Pinpoint the cell where the given text exists, returning its (X, Y) midpoint coordinate. 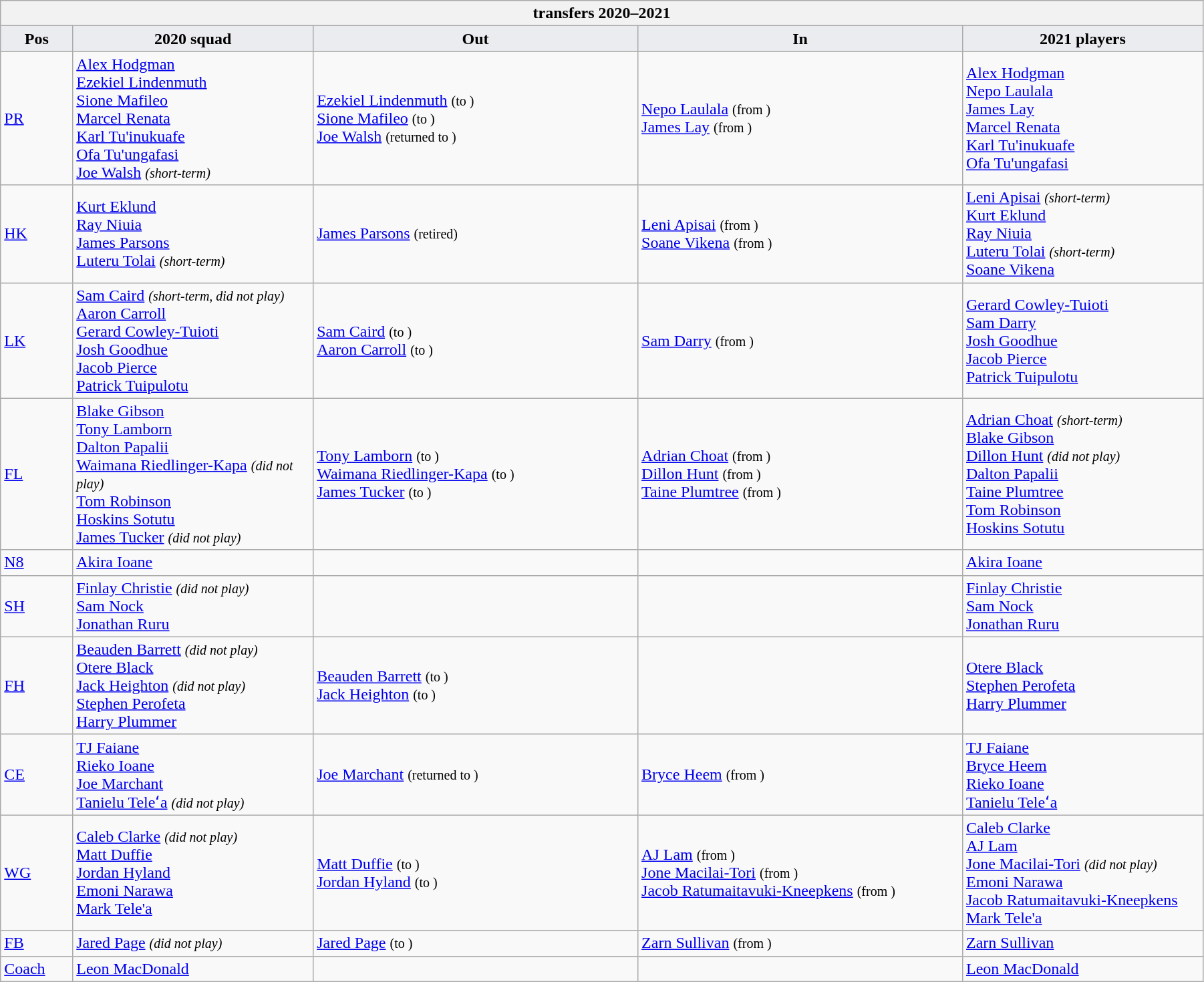
Sam Caird (to ) Aaron Carroll (to ) (476, 341)
Alex Hodgman Nepo Laulala James Lay Marcel Renata Karl Tu'inukuafe Ofa Tu'ungafasi (1082, 118)
Alex Hodgman Ezekiel Lindenmuth Sione Mafileo Marcel Renata Karl Tu'inukuafe Ofa Tu'ungafasi Joe Walsh (short-term) (193, 118)
AJ Lam (from ) Jone Macilai-Tori (from ) Jacob Ratumaitavuki-Kneepkens (from ) (800, 872)
Gerard Cowley-Tuioti Sam Darry Josh Goodhue Jacob Pierce Patrick Tuipulotu (1082, 341)
Finlay Christie (did not play) Sam Nock Jonathan Ruru (193, 606)
HK (37, 234)
Zarn Sullivan (1082, 943)
WG (37, 872)
Caleb Clarke AJ Lam Jone Macilai-Tori (did not play) Emoni Narawa Jacob Ratumaitavuki-Kneepkens Mark Tele'a (1082, 872)
Caleb Clarke (did not play) Matt Duffie Jordan Hyland Emoni Narawa Mark Tele'a (193, 872)
In (800, 39)
FL (37, 474)
Beauden Barrett (to ) Jack Heighton (to ) (476, 685)
Leni Apisai (short-term) Kurt Eklund Ray Niuia Luteru Tolai (short-term) Soane Vikena (1082, 234)
Nepo Laulala (from ) James Lay (from ) (800, 118)
N8 (37, 562)
Bryce Heem (from ) (800, 775)
2020 squad (193, 39)
Ezekiel Lindenmuth (to ) Sione Mafileo (to ) Joe Walsh (returned to ) (476, 118)
Kurt Eklund Ray Niuia James Parsons Luteru Tolai (short-term) (193, 234)
Pos (37, 39)
Sam Caird (short-term, did not play) Aaron Carroll Gerard Cowley-Tuioti Josh Goodhue Jacob Pierce Patrick Tuipulotu (193, 341)
Joe Marchant (returned to ) (476, 775)
TJ Faiane Rieko Ioane Joe Marchant Tanielu Teleʻa (did not play) (193, 775)
Leni Apisai (from ) Soane Vikena (from ) (800, 234)
transfers 2020–2021 (602, 13)
FB (37, 943)
Adrian Choat (short-term) Blake Gibson Dillon Hunt (did not play) Dalton Papalii Taine Plumtree Tom Robinson Hoskins Sotutu (1082, 474)
Jared Page (to ) (476, 943)
Tony Lamborn (to ) Waimana Riedlinger-Kapa (to ) James Tucker (to ) (476, 474)
Coach (37, 969)
Finlay Christie Sam Nock Jonathan Ruru (1082, 606)
LK (37, 341)
SH (37, 606)
FH (37, 685)
TJ Faiane Bryce Heem Rieko Ioane Tanielu Teleʻa (1082, 775)
2021 players (1082, 39)
Sam Darry (from ) (800, 341)
Blake Gibson Tony Lamborn Dalton Papalii Waimana Riedlinger-Kapa (did not play) Tom Robinson Hoskins Sotutu James Tucker (did not play) (193, 474)
Beauden Barrett (did not play) Otere Black Jack Heighton (did not play) Stephen Perofeta Harry Plummer (193, 685)
Matt Duffie (to ) Jordan Hyland (to ) (476, 872)
CE (37, 775)
PR (37, 118)
James Parsons (retired) (476, 234)
Otere Black Stephen Perofeta Harry Plummer (1082, 685)
Out (476, 39)
Adrian Choat (from ) Dillon Hunt (from ) Taine Plumtree (from ) (800, 474)
Zarn Sullivan (from ) (800, 943)
Jared Page (did not play) (193, 943)
